Return (x, y) of the center of cell containing provided text 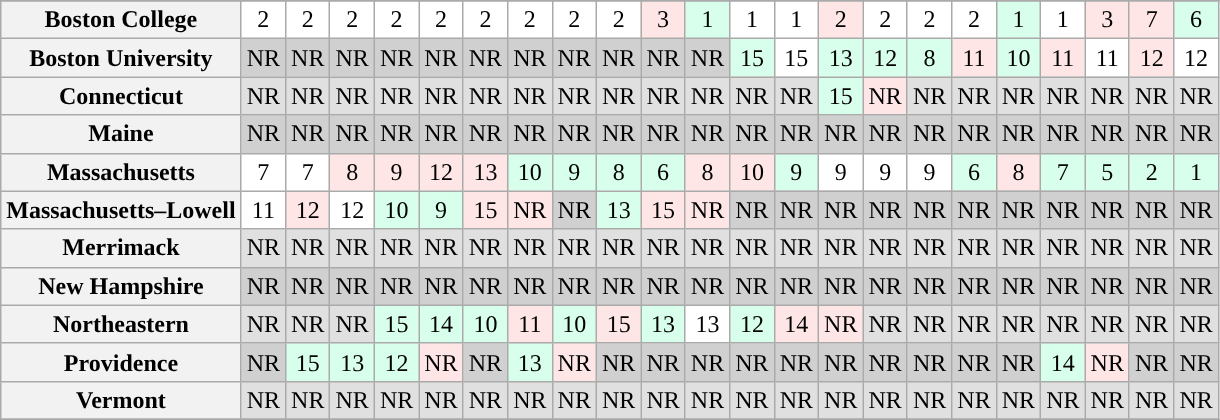
Massachusetts–Lowell (121, 210)
Boston College (121, 20)
Merrimack (121, 248)
Vermont (121, 400)
Maine (121, 134)
Boston University (121, 58)
New Hampshire (121, 286)
Northeastern (121, 324)
5 (1107, 172)
Massachusetts (121, 172)
Connecticut (121, 96)
Providence (121, 362)
